Find where the given text appears and provide that cell's center as [x, y] coordinate. 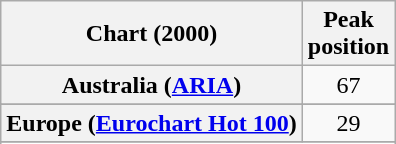
Peakposition [348, 34]
29 [348, 123]
67 [348, 85]
Europe (Eurochart Hot 100) [152, 123]
Australia (ARIA) [152, 85]
Chart (2000) [152, 34]
